From the cell containing the given text, extract its center point as (x, y) coordinate. 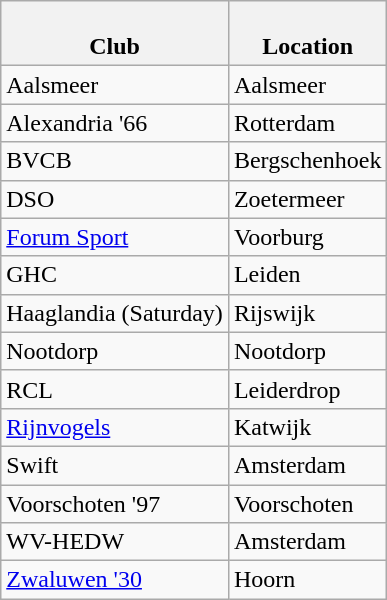
Alexandria '66 (115, 123)
Hoorn (308, 580)
DSO (115, 199)
Rotterdam (308, 123)
Katwijk (308, 427)
GHC (115, 275)
Leiderdrop (308, 389)
Location (308, 34)
Voorschoten '97 (115, 503)
Rijnvogels (115, 427)
Forum Sport (115, 237)
Haaglandia (Saturday) (115, 313)
Rijswijk (308, 313)
Voorburg (308, 237)
RCL (115, 389)
WV-HEDW (115, 542)
Club (115, 34)
Swift (115, 465)
Leiden (308, 275)
Voorschoten (308, 503)
Zoetermeer (308, 199)
Bergschenhoek (308, 161)
Zwaluwen '30 (115, 580)
BVCB (115, 161)
